Scan for the cell matching the given text and deliver its (x, y) coordinate at center. 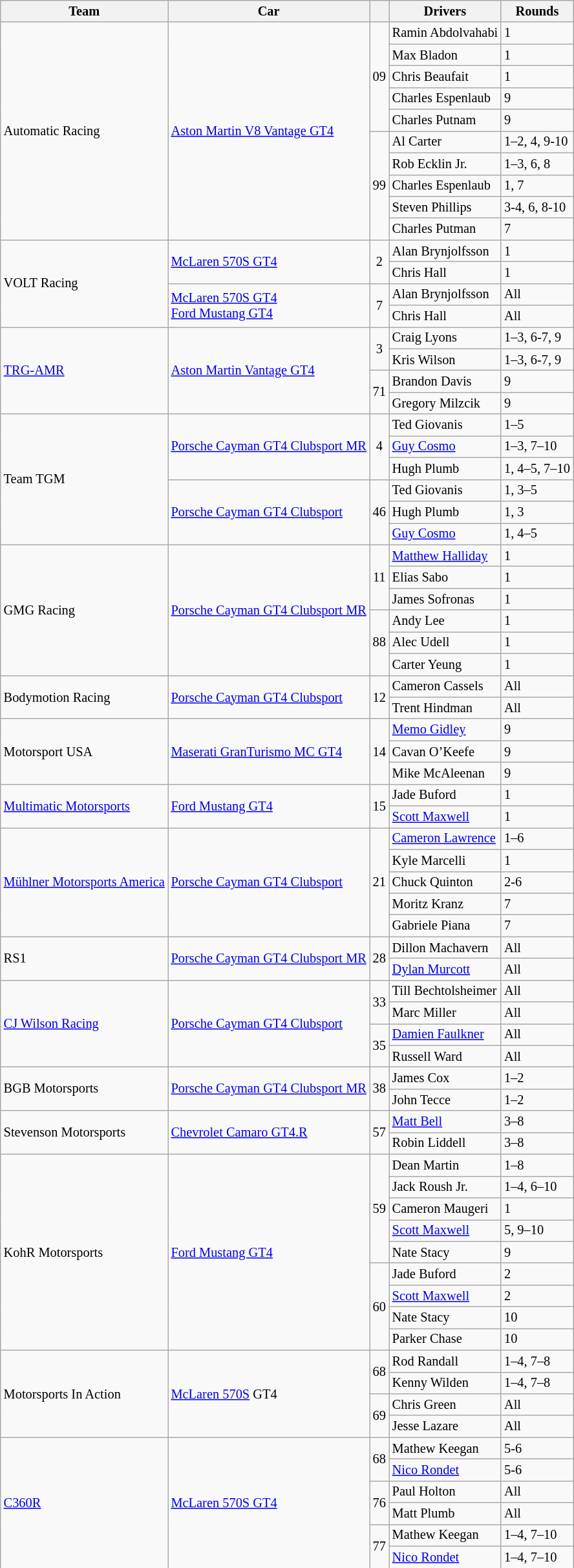
1, 4–5 (537, 534)
21 (379, 882)
Dean Martin (445, 1165)
Team TGM (84, 479)
1, 3 (537, 512)
James Cox (445, 1078)
Cameron Cassels (445, 686)
Elias Sabo (445, 577)
Gregory Milzcik (445, 403)
Parker Chase (445, 1339)
Chris Green (445, 1404)
1–3, 6, 8 (537, 164)
69 (379, 1415)
1–5 (537, 425)
Aston Martin V8 Vantage GT4 (269, 131)
Mühlner Motorsports America (84, 882)
Steven Phillips (445, 207)
1–2, 4, 9-10 (537, 142)
Carter Yeung (445, 664)
John Tecce (445, 1100)
76 (379, 1502)
Jack Roush Jr. (445, 1187)
Aston Martin Vantage GT4 (269, 370)
88 (379, 643)
Rob Ecklin Jr. (445, 164)
Cameron Maugeri (445, 1208)
Dylan Murcott (445, 969)
15 (379, 806)
Brandon Davis (445, 381)
1–8 (537, 1165)
Rounds (537, 11)
McLaren 570S GT4 Ford Mustang GT4 (269, 305)
Al Carter (445, 142)
Cameron Lawrence (445, 838)
Memo Gidley (445, 730)
CJ Wilson Racing (84, 1023)
Alec Udell (445, 642)
James Sofronas (445, 599)
Stevenson Motorsports (84, 1132)
Kris Wilson (445, 360)
Ramin Abdolvahabi (445, 33)
14 (379, 752)
Multimatic Motorsports (84, 806)
Charles Putman (445, 229)
35 (379, 1045)
Chevrolet Camaro GT4.R (269, 1132)
RS1 (84, 959)
Robin Liddell (445, 1143)
2-6 (537, 882)
Craig Lyons (445, 338)
Gabriele Piana (445, 926)
Automatic Racing (84, 131)
Dillon Machavern (445, 948)
Team (84, 11)
1, 3–5 (537, 490)
Trent Hindman (445, 708)
Charles Putnam (445, 120)
Rod Randall (445, 1361)
Matthew Halliday (445, 556)
71 (379, 392)
Chris Beaufait (445, 76)
Drivers (445, 11)
57 (379, 1132)
46 (379, 512)
C360R (84, 1503)
4 (379, 446)
Bodymotion Racing (84, 697)
Maserati GranTurismo MC GT4 (269, 752)
VOLT Racing (84, 283)
Till Bechtolsheimer (445, 991)
1–3, 7–10 (537, 446)
Motorsports In Action (84, 1393)
1–4, 6–10 (537, 1187)
12 (379, 697)
09 (379, 76)
KohR Motorsports (84, 1252)
38 (379, 1089)
1, 4–5, 7–10 (537, 468)
GMG Racing (84, 610)
Matt Bell (445, 1122)
Marc Miller (445, 1013)
59 (379, 1208)
BGB Motorsports (84, 1089)
Motorsport USA (84, 752)
Max Bladon (445, 55)
TRG-AMR (84, 370)
Kyle Marcelli (445, 860)
Matt Plumb (445, 1514)
5, 9–10 (537, 1230)
Andy Lee (445, 621)
Kenny Wilden (445, 1383)
Damien Faulkner (445, 1034)
Jesse Lazare (445, 1426)
1, 7 (537, 186)
Cavan O’Keefe (445, 752)
Moritz Kranz (445, 904)
60 (379, 1307)
3 (379, 348)
11 (379, 577)
99 (379, 185)
33 (379, 1001)
1–6 (537, 838)
Paul Holton (445, 1492)
28 (379, 959)
3-4, 6, 8-10 (537, 207)
77 (379, 1546)
Mike McAleenan (445, 773)
Chuck Quinton (445, 882)
Car (269, 11)
Russell Ward (445, 1056)
